For the text-containing cell, return its midpoint in (x, y) coordinate format. 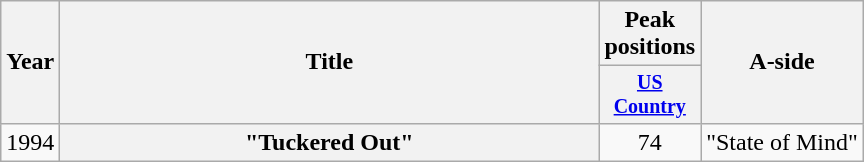
"State of Mind" (782, 142)
A-side (782, 62)
74 (650, 142)
Title (330, 62)
1994 (30, 142)
"Tuckered Out" (330, 142)
Year (30, 62)
Peak positions (650, 34)
US Country (650, 94)
